Return the [X, Y] coordinate for the center point of the cell that contains the specified text.  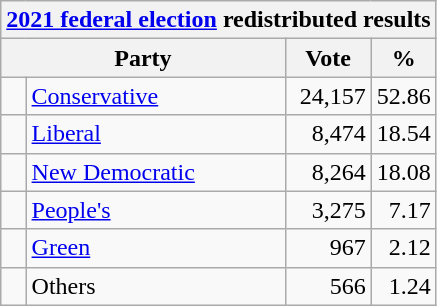
967 [328, 248]
Others [156, 286]
52.86 [404, 96]
2.12 [404, 248]
8,474 [328, 134]
2021 federal election redistributed results [218, 20]
People's [156, 210]
7.17 [404, 210]
18.08 [404, 172]
566 [328, 286]
Party [143, 58]
Vote [328, 58]
Liberal [156, 134]
% [404, 58]
New Democratic [156, 172]
Green [156, 248]
1.24 [404, 286]
24,157 [328, 96]
8,264 [328, 172]
Conservative [156, 96]
18.54 [404, 134]
3,275 [328, 210]
